Extract the [x, y] coordinate from the center of the cell holding the provided text.  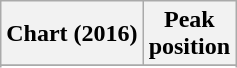
Peakposition [189, 34]
Chart (2016) [72, 34]
